From the cell containing the given text, extract its center point as (x, y) coordinate. 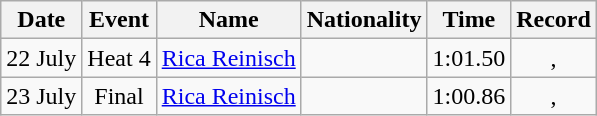
Date (42, 20)
Event (119, 20)
22 July (42, 58)
Final (119, 96)
23 July (42, 96)
Name (228, 20)
Time (469, 20)
Heat 4 (119, 58)
1:00.86 (469, 96)
Nationality (364, 20)
Record (554, 20)
1:01.50 (469, 58)
